Return the (X, Y) coordinate for the center point of the cell that contains the specified text.  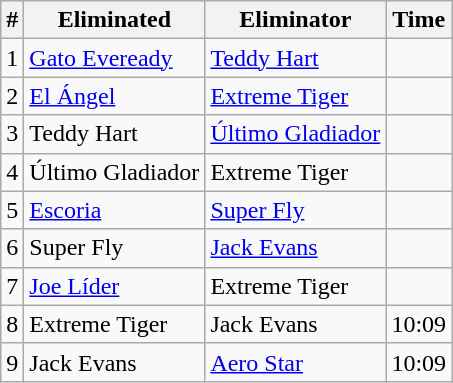
7 (12, 286)
Gato Eveready (114, 58)
6 (12, 248)
Time (419, 20)
5 (12, 210)
3 (12, 134)
Aero Star (296, 362)
# (12, 20)
8 (12, 324)
Escoria (114, 210)
Eliminator (296, 20)
El Ángel (114, 96)
9 (12, 362)
4 (12, 172)
Eliminated (114, 20)
1 (12, 58)
Joe Líder (114, 286)
2 (12, 96)
